Provide the (x, y) coordinate of the cell's center where the given text is located.  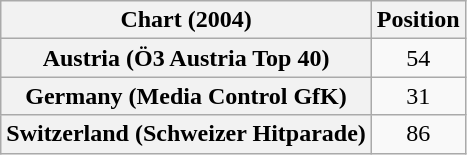
54 (418, 58)
31 (418, 96)
Austria (Ö3 Austria Top 40) (186, 58)
86 (418, 134)
Position (418, 20)
Chart (2004) (186, 20)
Switzerland (Schweizer Hitparade) (186, 134)
Germany (Media Control GfK) (186, 96)
